Provide the [X, Y] coordinate of the cell's center where the given text is located.  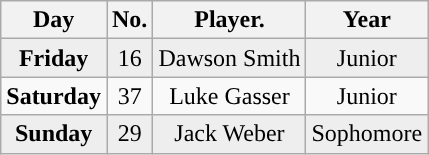
Dawson Smith [230, 58]
Friday [54, 58]
16 [129, 58]
37 [129, 96]
Year [367, 20]
Player. [230, 20]
Sophomore [367, 134]
No. [129, 20]
Day [54, 20]
Jack Weber [230, 134]
Luke Gasser [230, 96]
Sunday [54, 134]
29 [129, 134]
Saturday [54, 96]
